Find where the given text appears and provide that cell's center as (X, Y) coordinate. 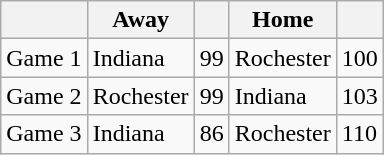
Game 1 (44, 58)
103 (360, 96)
Game 3 (44, 134)
100 (360, 58)
110 (360, 134)
Home (282, 20)
Game 2 (44, 96)
86 (212, 134)
Away (140, 20)
